Search for the cell housing the specified text and yield its (x, y) center coordinate. 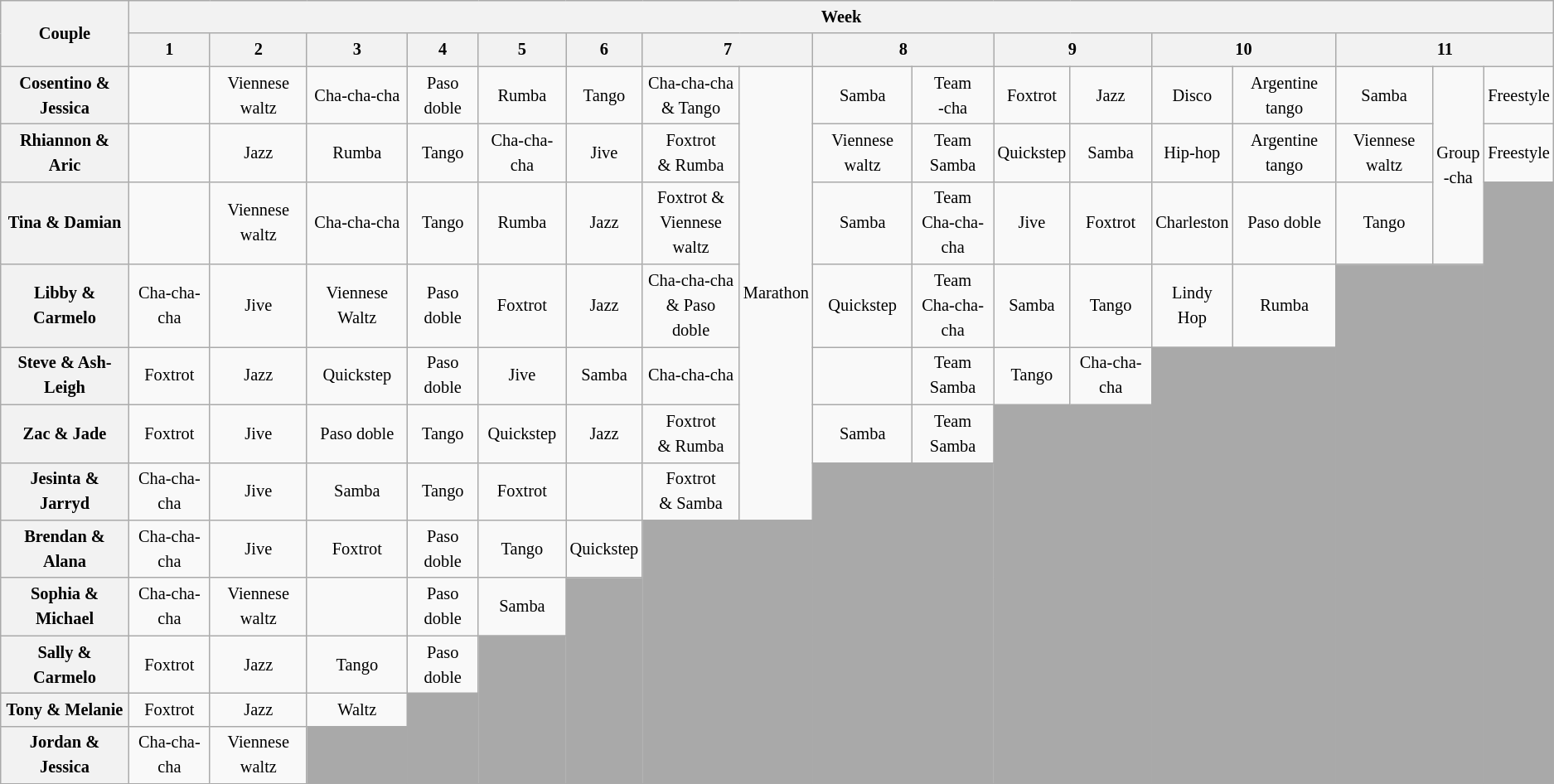
Viennese Waltz (356, 306)
Tony & Melanie (65, 709)
Group-cha (1458, 166)
Jesinta & Jarryd (65, 491)
Jordan & Jessica (65, 755)
Disco (1192, 95)
Steve & Ash-Leigh (65, 375)
Rhiannon & Aric (65, 152)
2 (259, 50)
Team Samba (952, 433)
Waltz (356, 709)
Sally & Carmelo (65, 665)
5 (522, 50)
Tina & Damian (65, 223)
Foxtrot& Samba (691, 491)
3 (356, 50)
Sophia & Michael (65, 607)
Libby & Carmelo (65, 306)
Hip-hop (1192, 152)
Cosentino & Jessica (65, 95)
Cha-cha-cha& Tango (691, 95)
Week (841, 17)
1 (169, 50)
4 (443, 50)
6 (604, 50)
Cha-cha-cha& Paso doble (691, 306)
9 (1072, 50)
Foxtrot &Viennese waltz (691, 223)
Couple (65, 33)
11 (1445, 50)
7 (728, 50)
Zac & Jade (65, 433)
Lindy Hop (1192, 306)
Team-cha (952, 95)
10 (1243, 50)
Brendan & Alana (65, 549)
8 (903, 50)
Charleston (1192, 223)
Marathon (776, 293)
